Capture the cell that displays the provided text and extract its [X, Y] central coordinate. 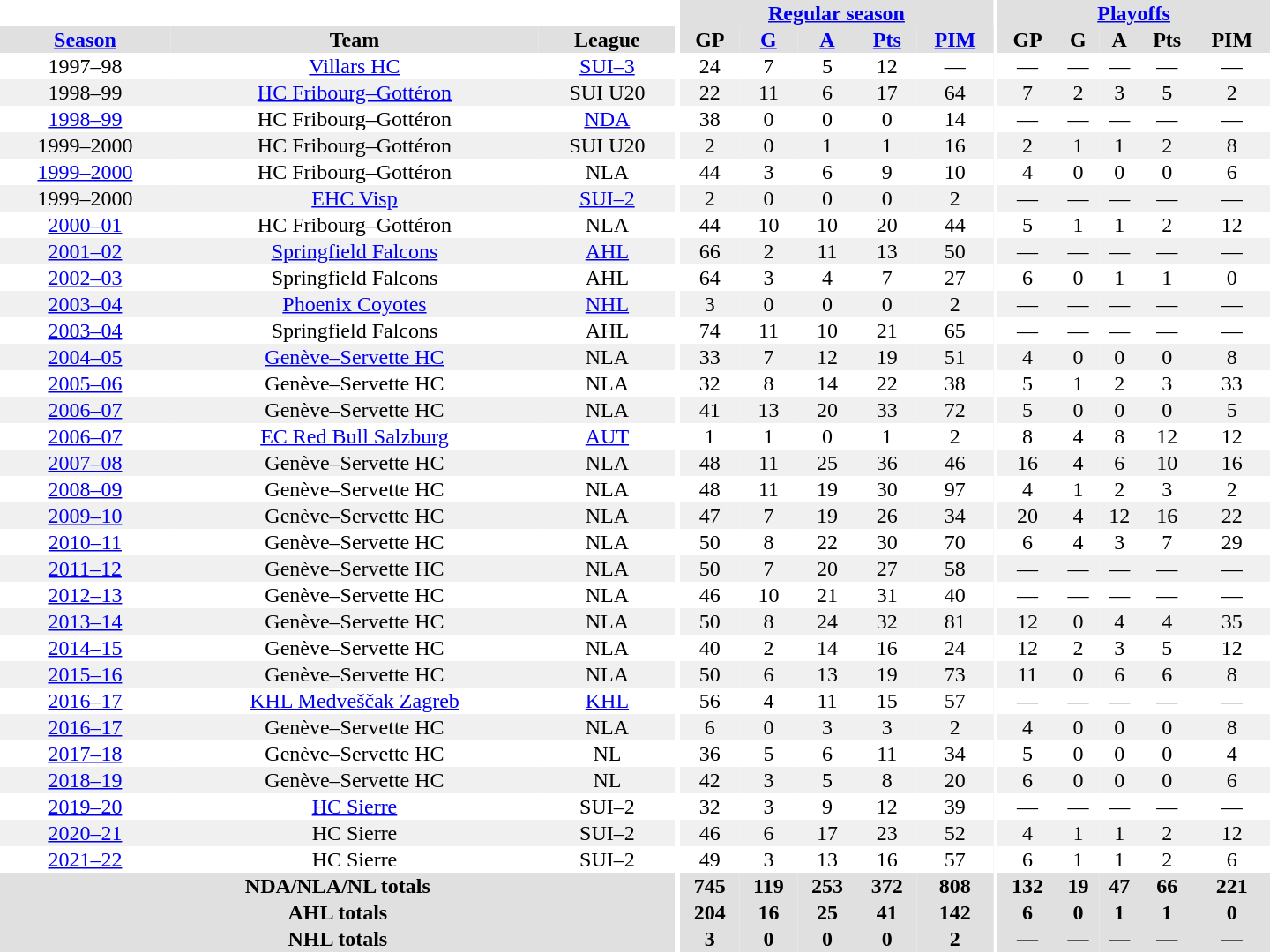
142 [955, 912]
42 [710, 780]
132 [1027, 886]
74 [710, 331]
2010–11 [85, 542]
39 [955, 807]
31 [887, 595]
Season [85, 40]
51 [955, 357]
EC Red Bull Salzburg [355, 436]
70 [955, 542]
2017–18 [85, 754]
221 [1232, 886]
Villars HC [355, 66]
2021–22 [85, 859]
2014–15 [85, 648]
2000–01 [85, 225]
NHL totals [338, 939]
372 [887, 886]
253 [827, 886]
Regular season [836, 13]
56 [710, 701]
AHL totals [338, 912]
NDA [607, 119]
NHL [607, 304]
EHC Visp [355, 198]
15 [887, 701]
73 [955, 674]
745 [710, 886]
2012–13 [85, 595]
204 [710, 912]
2001–02 [85, 251]
2013–14 [85, 621]
AUT [607, 436]
2011–12 [85, 569]
35 [1232, 621]
2002–03 [85, 278]
Phoenix Coyotes [355, 304]
52 [955, 833]
2018–19 [85, 780]
49 [710, 859]
2020–21 [85, 833]
72 [955, 410]
2005–06 [85, 383]
KHL Medveščak Zagreb [355, 701]
2009–10 [85, 516]
KHL [607, 701]
NDA/NLA/NL totals [338, 886]
2015–16 [85, 674]
2019–20 [85, 807]
SUI–3 [607, 66]
2004–05 [85, 357]
97 [955, 489]
81 [955, 621]
Playoffs [1134, 13]
26 [887, 516]
23 [887, 833]
2008–09 [85, 489]
808 [955, 886]
Team [355, 40]
65 [955, 331]
29 [1232, 542]
1997–98 [85, 66]
119 [769, 886]
2007–08 [85, 463]
League [607, 40]
58 [955, 569]
